Extract the (X, Y) coordinate from the center of the cell holding the provided text.  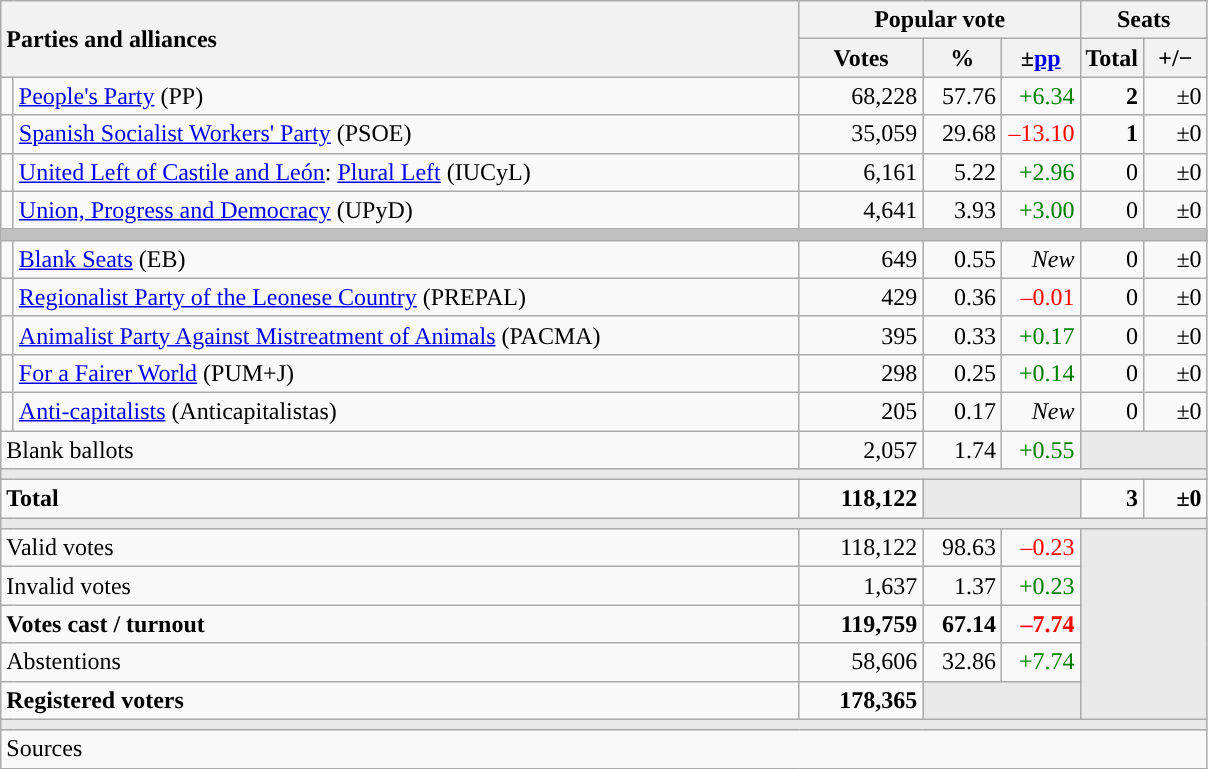
People's Party (PP) (406, 96)
–13.10 (1040, 134)
–0.23 (1040, 548)
±pp (1040, 58)
Registered voters (400, 700)
0.25 (962, 373)
98.63 (962, 548)
Union, Progress and Democracy (UPyD) (406, 210)
67.14 (962, 624)
Invalid votes (400, 586)
+7.74 (1040, 662)
Seats (1144, 20)
United Left of Castile and León: Plural Left (IUCyL) (406, 172)
+6.34 (1040, 96)
Votes (861, 58)
1,637 (861, 586)
178,365 (861, 700)
5.22 (962, 172)
0.36 (962, 297)
2 (1112, 96)
649 (861, 259)
119,759 (861, 624)
429 (861, 297)
Sources (604, 749)
1 (1112, 134)
+0.14 (1040, 373)
3 (1112, 499)
+0.17 (1040, 335)
% (962, 58)
4,641 (861, 210)
395 (861, 335)
–7.74 (1040, 624)
–0.01 (1040, 297)
29.68 (962, 134)
298 (861, 373)
Abstentions (400, 662)
Valid votes (400, 548)
3.93 (962, 210)
0.33 (962, 335)
0.55 (962, 259)
32.86 (962, 662)
Blank Seats (EB) (406, 259)
58,606 (861, 662)
Animalist Party Against Mistreatment of Animals (PACMA) (406, 335)
+/− (1176, 58)
57.76 (962, 96)
2,057 (861, 449)
Popular vote (940, 20)
+3.00 (1040, 210)
For a Fairer World (PUM+J) (406, 373)
Blank ballots (400, 449)
0.17 (962, 411)
+0.23 (1040, 586)
Regionalist Party of the Leonese Country (PREPAL) (406, 297)
1.74 (962, 449)
+0.55 (1040, 449)
Spanish Socialist Workers' Party (PSOE) (406, 134)
Votes cast / turnout (400, 624)
205 (861, 411)
68,228 (861, 96)
Anti-capitalists (Anticapitalistas) (406, 411)
+2.96 (1040, 172)
Parties and alliances (400, 39)
35,059 (861, 134)
1.37 (962, 586)
6,161 (861, 172)
